For the text-containing cell, return its midpoint in [x, y] coordinate format. 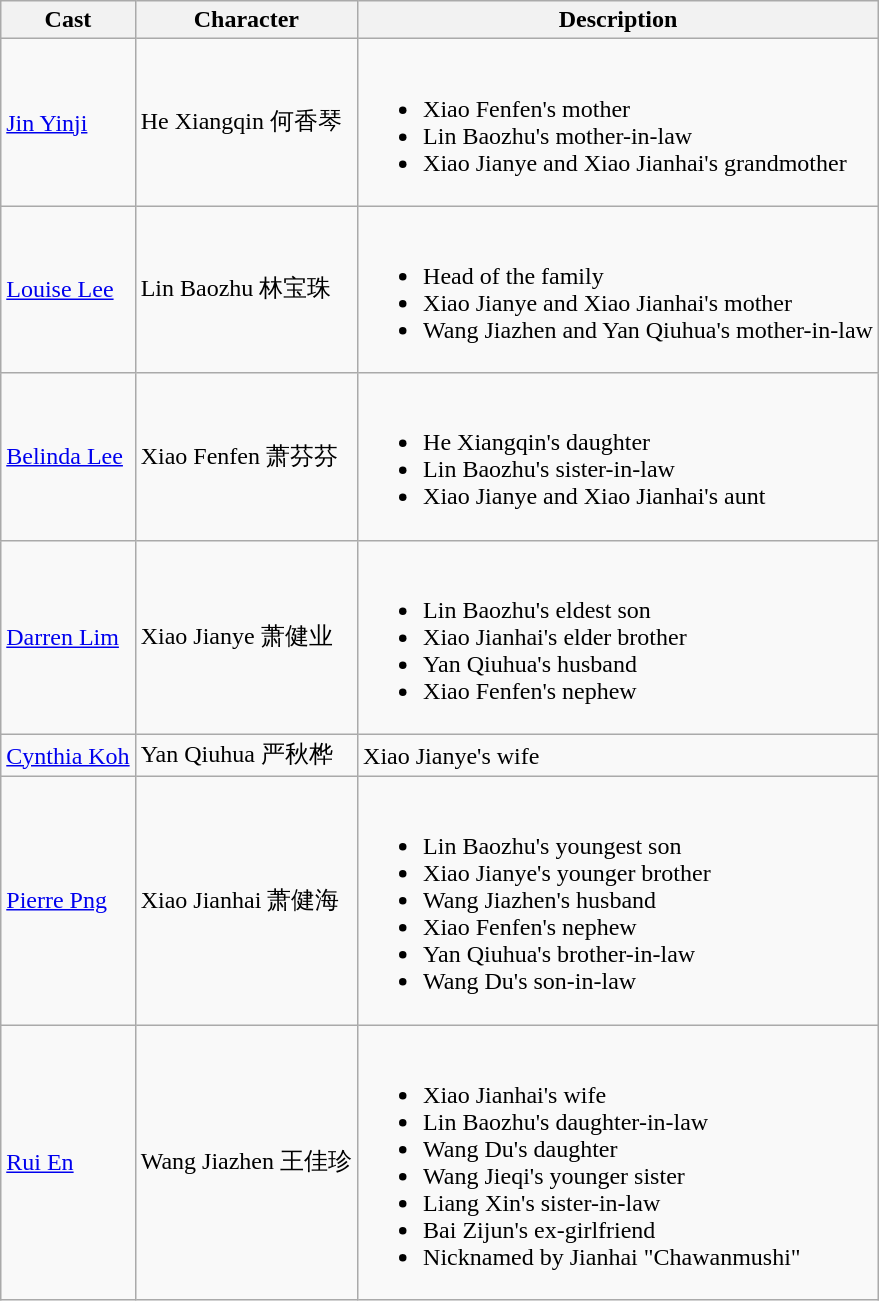
Rui En [68, 1162]
Louise Lee [68, 290]
Pierre Png [68, 901]
Xiao Jianye 萧健业 [246, 637]
He Xiangqin 何香琴 [246, 122]
Jin Yinji [68, 122]
Xiao Jianhai 萧健海 [246, 901]
Darren Lim [68, 637]
Cynthia Koh [68, 756]
He Xiangqin's daughterLin Baozhu's sister-in-lawXiao Jianye and Xiao Jianhai's aunt [618, 456]
Character [246, 20]
Lin Baozhu's eldest sonXiao Jianhai's elder brotherYan Qiuhua's husbandXiao Fenfen's nephew [618, 637]
Xiao Fenfen's motherLin Baozhu's mother-in-lawXiao Jianye and Xiao Jianhai's grandmother [618, 122]
Head of the familyXiao Jianye and Xiao Jianhai's motherWang Jiazhen and Yan Qiuhua's mother-in-law [618, 290]
Wang Jiazhen 王佳珍 [246, 1162]
Yan Qiuhua 严秋桦 [246, 756]
Belinda Lee [68, 456]
Cast [68, 20]
Xiao Fenfen 萧芬芬 [246, 456]
Description [618, 20]
Lin Baozhu's youngest sonXiao Jianye's younger brotherWang Jiazhen's husbandXiao Fenfen's nephewYan Qiuhua's brother-in-lawWang Du's son-in-law [618, 901]
Lin Baozhu 林宝珠 [246, 290]
Xiao Jianye's wife [618, 756]
